Pinpoint the cell where the given text exists, returning its [x, y] midpoint coordinate. 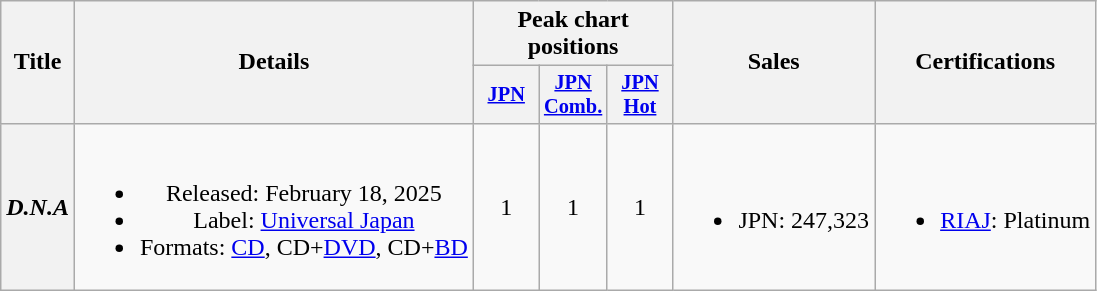
JPN [506, 95]
Details [274, 62]
Released: February 18, 2025Label: Universal JapanFormats: CD, CD+DVD, CD+BD [274, 206]
D.N.A [38, 206]
JPNComb. [573, 95]
Title [38, 62]
JPNHot [640, 95]
JPN: 247,323 [774, 206]
Peak chart positions [573, 34]
Certifications [986, 62]
RIAJ: Platinum [986, 206]
Sales [774, 62]
